Return the [x, y] coordinate for the center point of the cell that contains the specified text.  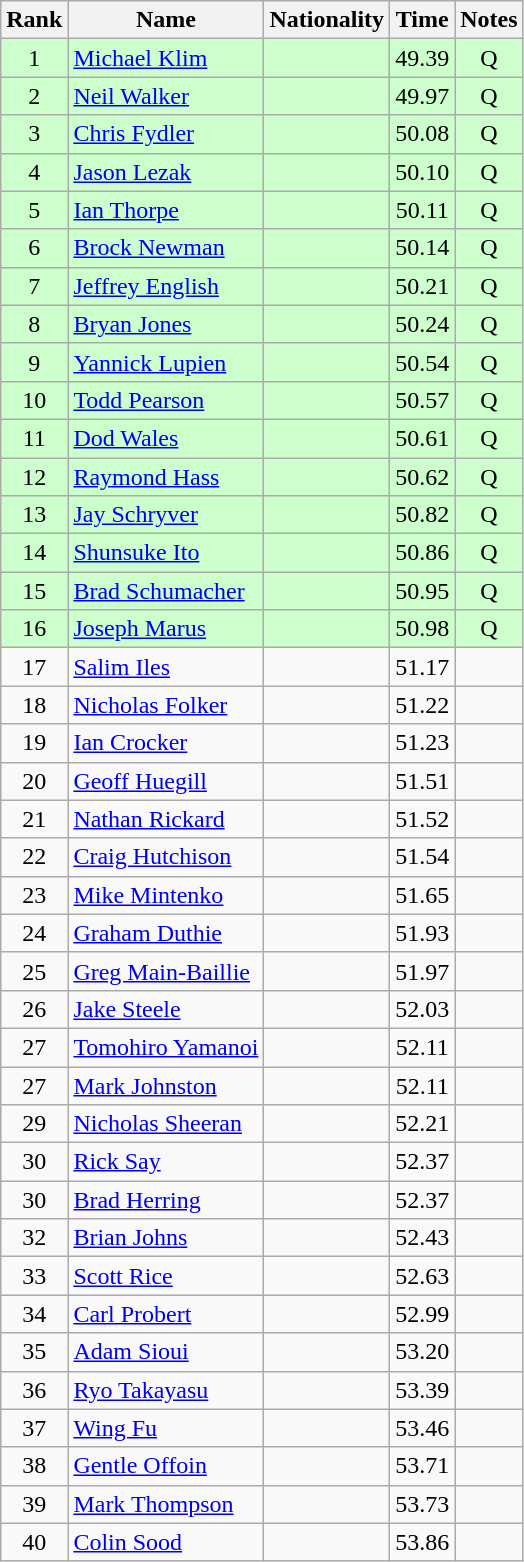
11 [34, 438]
Dod Wales [166, 438]
4 [34, 172]
14 [34, 553]
9 [34, 362]
52.43 [422, 1238]
Joseph Marus [166, 629]
Michael Klim [166, 58]
19 [34, 743]
13 [34, 515]
Ian Thorpe [166, 210]
10 [34, 400]
39 [34, 1504]
5 [34, 210]
50.62 [422, 477]
Mark Thompson [166, 1504]
52.03 [422, 1009]
12 [34, 477]
51.93 [422, 933]
52.63 [422, 1276]
Brian Johns [166, 1238]
21 [34, 819]
32 [34, 1238]
51.22 [422, 705]
50.86 [422, 553]
53.39 [422, 1390]
53.20 [422, 1352]
Carl Probert [166, 1314]
Time [422, 20]
Jake Steele [166, 1009]
Yannick Lupien [166, 362]
Gentle Offoin [166, 1466]
49.39 [422, 58]
22 [34, 857]
Chris Fydler [166, 134]
Ian Crocker [166, 743]
50.08 [422, 134]
50.24 [422, 324]
17 [34, 667]
29 [34, 1124]
16 [34, 629]
Name [166, 20]
Graham Duthie [166, 933]
Jeffrey English [166, 286]
Nicholas Folker [166, 705]
Ryo Takayasu [166, 1390]
53.46 [422, 1428]
51.51 [422, 781]
50.82 [422, 515]
Wing Fu [166, 1428]
20 [34, 781]
33 [34, 1276]
Geoff Huegill [166, 781]
36 [34, 1390]
23 [34, 895]
50.61 [422, 438]
Brad Schumacher [166, 591]
Mike Mintenko [166, 895]
50.11 [422, 210]
25 [34, 971]
Greg Main-Baillie [166, 971]
52.99 [422, 1314]
18 [34, 705]
38 [34, 1466]
Nathan Rickard [166, 819]
Salim Iles [166, 667]
26 [34, 1009]
Jason Lezak [166, 172]
40 [34, 1542]
Notes [489, 20]
35 [34, 1352]
15 [34, 591]
52.21 [422, 1124]
34 [34, 1314]
1 [34, 58]
8 [34, 324]
Bryan Jones [166, 324]
Rick Say [166, 1162]
50.95 [422, 591]
50.98 [422, 629]
Nicholas Sheeran [166, 1124]
Craig Hutchison [166, 857]
2 [34, 96]
51.65 [422, 895]
50.54 [422, 362]
3 [34, 134]
50.21 [422, 286]
Colin Sood [166, 1542]
Scott Rice [166, 1276]
24 [34, 933]
51.17 [422, 667]
51.54 [422, 857]
Shunsuke Ito [166, 553]
Mark Johnston [166, 1085]
Rank [34, 20]
51.52 [422, 819]
Raymond Hass [166, 477]
6 [34, 248]
Brad Herring [166, 1200]
51.23 [422, 743]
Tomohiro Yamanoi [166, 1047]
53.71 [422, 1466]
37 [34, 1428]
Neil Walker [166, 96]
50.57 [422, 400]
49.97 [422, 96]
51.97 [422, 971]
53.73 [422, 1504]
50.14 [422, 248]
Adam Sioui [166, 1352]
Brock Newman [166, 248]
50.10 [422, 172]
Jay Schryver [166, 515]
53.86 [422, 1542]
7 [34, 286]
Todd Pearson [166, 400]
Nationality [327, 20]
